Locate the cell with the specified text and output its [X, Y] center coordinate. 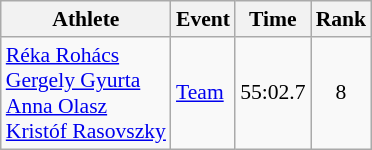
Event [203, 19]
55:02.7 [272, 93]
Team [203, 93]
Time [272, 19]
8 [342, 93]
Rank [342, 19]
Athlete [86, 19]
Réka RohácsGergely GyurtaAnna OlaszKristóf Rasovszky [86, 93]
